Capture the cell that displays the provided text and extract its (x, y) central coordinate. 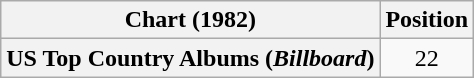
US Top Country Albums (Billboard) (190, 58)
Chart (1982) (190, 20)
Position (427, 20)
22 (427, 58)
